Extract the (X, Y) coordinate from the center of the cell holding the provided text.  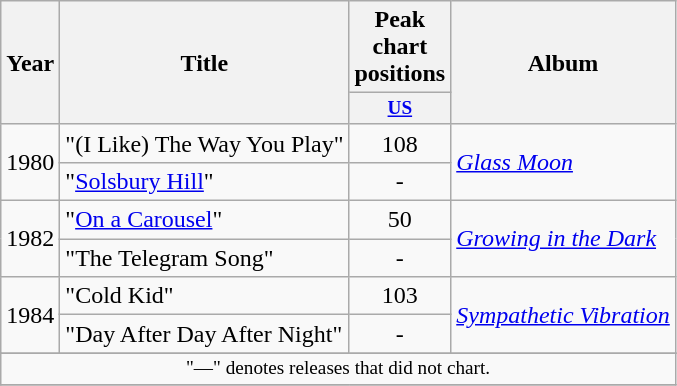
"Solsbury Hill" (204, 182)
1984 (30, 315)
Growing in the Dark (564, 239)
"The Telegram Song" (204, 258)
Album (564, 63)
Sympathetic Vibration (564, 315)
108 (400, 143)
"Cold Kid" (204, 296)
1982 (30, 239)
Year (30, 63)
"(I Like) The Way You Play" (204, 143)
Title (204, 63)
"On a Carousel" (204, 220)
50 (400, 220)
"—" denotes releases that did not chart. (338, 369)
1980 (30, 162)
"Day After Day After Night" (204, 334)
103 (400, 296)
Glass Moon (564, 162)
US (400, 109)
Peak chart positions (400, 47)
